Identify which cell holds the provided text, then report its (x, y) central coordinate. 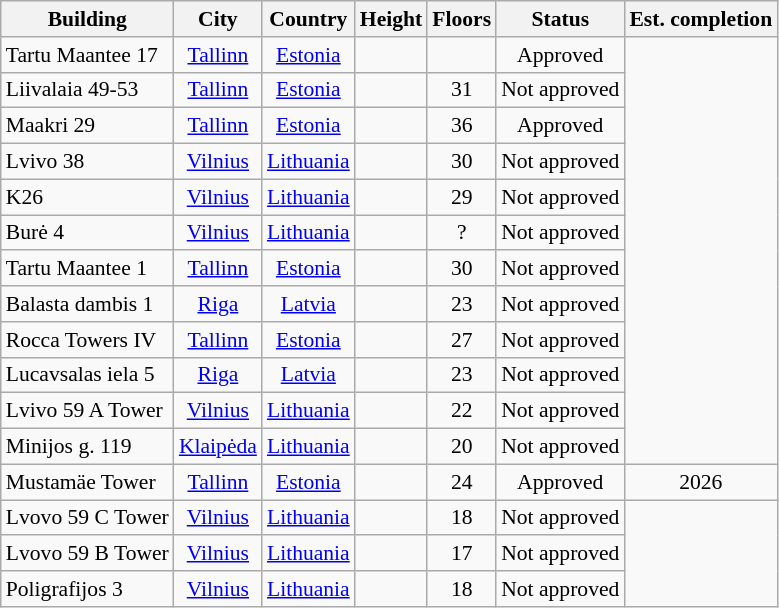
27 (462, 340)
Height (391, 19)
Maakri 29 (88, 126)
Poligrafijos 3 (88, 589)
K26 (88, 197)
36 (462, 126)
Status (560, 19)
Lucavsalas iela 5 (88, 375)
29 (462, 197)
Lvivo 59 A Tower (88, 411)
22 (462, 411)
31 (462, 90)
Floors (462, 19)
Mustamäe Tower (88, 482)
Klaipėda (218, 447)
Minijos g. 119 (88, 447)
Rocca Towers IV (88, 340)
Lvivo 38 (88, 162)
24 (462, 482)
17 (462, 554)
2026 (700, 482)
Balasta dambis 1 (88, 304)
Burė 4 (88, 233)
Lvovo 59 B Tower (88, 554)
Building (88, 19)
Liivalaia 49-53 (88, 90)
Country (308, 19)
Tartu Maantee 17 (88, 55)
Est. completion (700, 19)
? (462, 233)
City (218, 19)
Tartu Maantee 1 (88, 269)
Lvovo 59 C Tower (88, 518)
20 (462, 447)
